Determine the [x, y] coordinate at the center of the cell enclosing the given text.  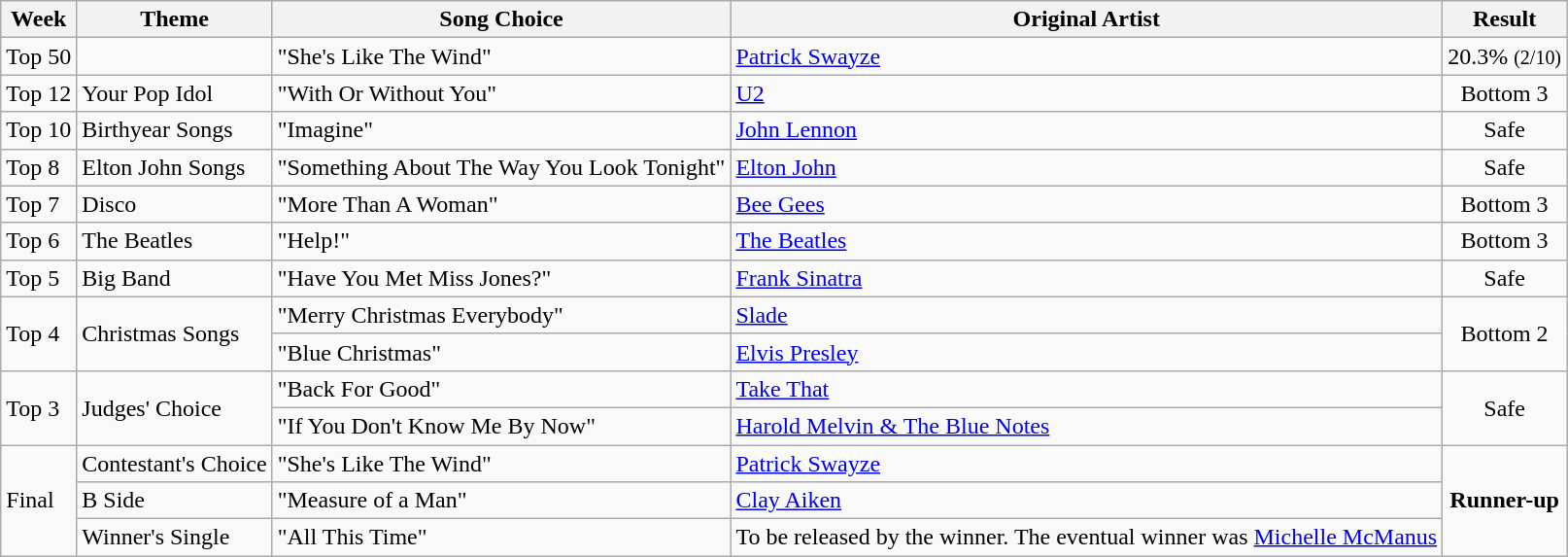
"With Or Without You" [501, 93]
"Imagine" [501, 130]
To be released by the winner. The eventual winner was Michelle McManus [1086, 538]
Slade [1086, 315]
Contestant's Choice [175, 464]
Top 3 [39, 407]
B Side [175, 501]
Winner's Single [175, 538]
Disco [175, 204]
Frank Sinatra [1086, 278]
Top 10 [39, 130]
Bottom 2 [1505, 333]
Clay Aiken [1086, 501]
Judges' Choice [175, 407]
Elton John [1086, 167]
"All This Time" [501, 538]
U2 [1086, 93]
Your Pop Idol [175, 93]
Song Choice [501, 19]
Bee Gees [1086, 204]
20.3% (2/10) [1505, 56]
Christmas Songs [175, 333]
Week [39, 19]
Top 7 [39, 204]
Top 8 [39, 167]
Top 6 [39, 241]
"Merry Christmas Everybody" [501, 315]
"Something About The Way You Look Tonight" [501, 167]
"Have You Met Miss Jones?" [501, 278]
Top 50 [39, 56]
Runner-up [1505, 501]
Harold Melvin & The Blue Notes [1086, 426]
Original Artist [1086, 19]
Final [39, 501]
"If You Don't Know Me By Now" [501, 426]
"Blue Christmas" [501, 352]
Result [1505, 19]
Top 5 [39, 278]
"Measure of a Man" [501, 501]
Take That [1086, 389]
"Help!" [501, 241]
"Back For Good" [501, 389]
Top 12 [39, 93]
Elvis Presley [1086, 352]
Big Band [175, 278]
Top 4 [39, 333]
"More Than A Woman" [501, 204]
John Lennon [1086, 130]
Birthyear Songs [175, 130]
Theme [175, 19]
Elton John Songs [175, 167]
